Pinpoint the cell where the given text exists, returning its [x, y] midpoint coordinate. 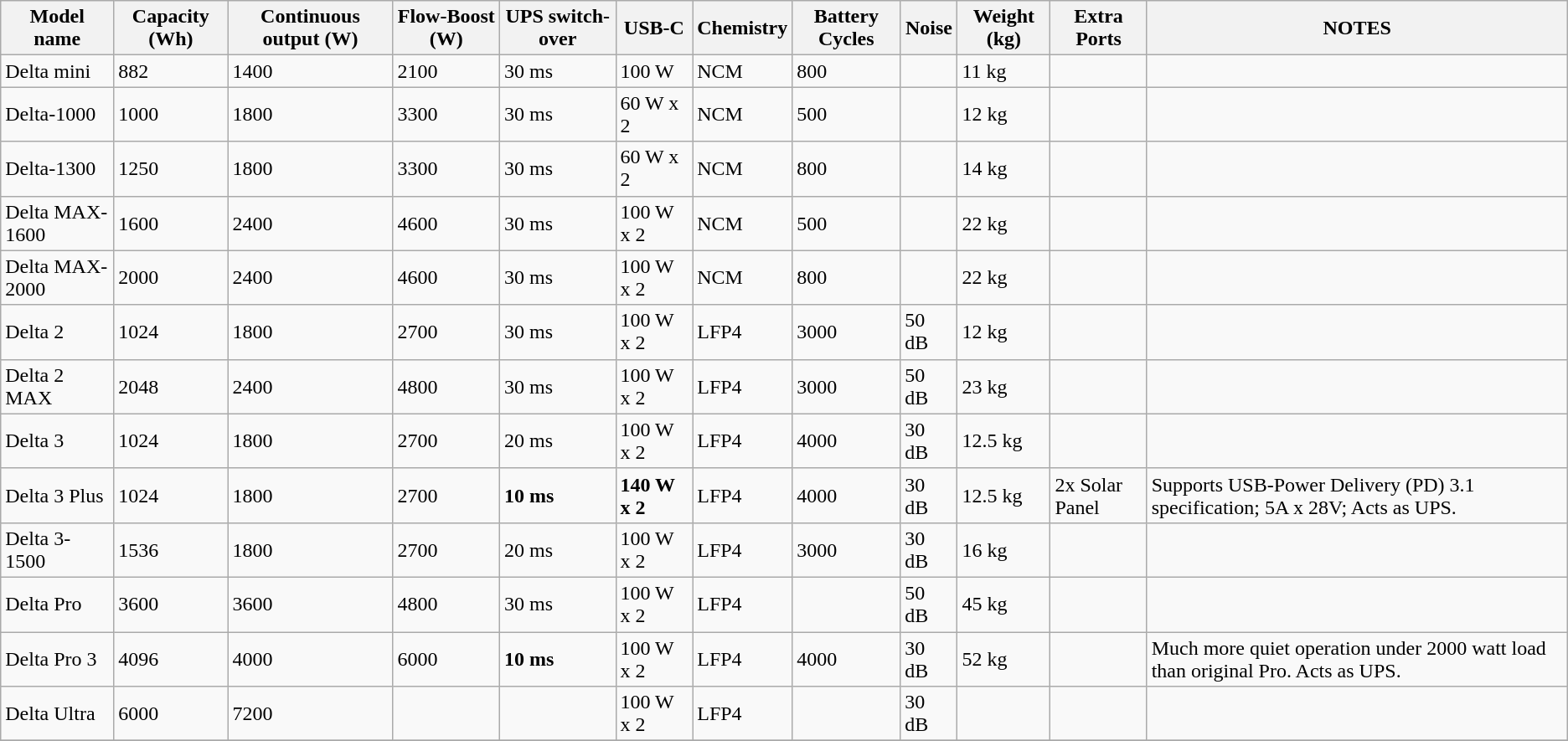
Delta 2 [57, 332]
Flow-Boost (W) [446, 28]
Delta 3 Plus [57, 496]
Delta MAX-2000 [57, 278]
Noise [929, 28]
2x Solar Panel [1099, 496]
14 kg [1003, 169]
Model name [57, 28]
1536 [171, 549]
100 W [654, 71]
1000 [171, 114]
Delta Pro [57, 605]
Supports USB-Power Delivery (PD) 3.1 specification; 5A x 28V; Acts as UPS. [1357, 496]
11 kg [1003, 71]
Delta MAX-1600 [57, 223]
2100 [446, 71]
Delta Ultra [57, 713]
16 kg [1003, 549]
140 W x 2 [654, 496]
Battery Cycles [846, 28]
23 kg [1003, 387]
Continuous output (W) [310, 28]
Weight (kg) [1003, 28]
Delta-1000 [57, 114]
Delta mini [57, 71]
Delta 3 [57, 440]
USB-C [654, 28]
Delta-1300 [57, 169]
2000 [171, 278]
Extra Ports [1099, 28]
45 kg [1003, 605]
882 [171, 71]
52 kg [1003, 658]
4096 [171, 658]
Delta 2 MAX [57, 387]
1600 [171, 223]
Chemistry [742, 28]
Capacity (Wh) [171, 28]
1250 [171, 169]
Delta Pro 3 [57, 658]
1400 [310, 71]
Delta 3-1500 [57, 549]
2048 [171, 387]
7200 [310, 713]
NOTES [1357, 28]
Much more quiet operation under 2000 watt load than original Pro. Acts as UPS. [1357, 658]
UPS switch-over [558, 28]
